Identify which cell holds the provided text, then report its (X, Y) central coordinate. 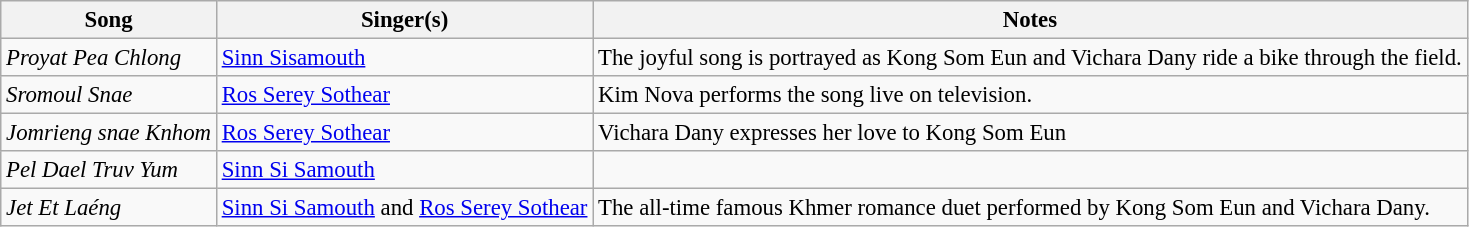
Sinn Si Samouth (404, 170)
Vichara Dany expresses her love to Kong Som Eun (1030, 133)
Jet Et Laéng (109, 208)
Singer(s) (404, 20)
Sinn Si Samouth and Ros Serey Sothear (404, 208)
Proyat Pea Chlong (109, 58)
Kim Nova performs the song live on television. (1030, 95)
The joyful song is portrayed as Kong Som Eun and Vichara Dany ride a bike through the field. (1030, 58)
The all-time famous Khmer romance duet performed by Kong Som Eun and Vichara Dany. (1030, 208)
Song (109, 20)
Jomrieng snae Knhom (109, 133)
Notes (1030, 20)
Sinn Sisamouth (404, 58)
Pel Dael Truv Yum (109, 170)
Sromoul Snae (109, 95)
